For the text-containing cell, return its midpoint in [X, Y] coordinate format. 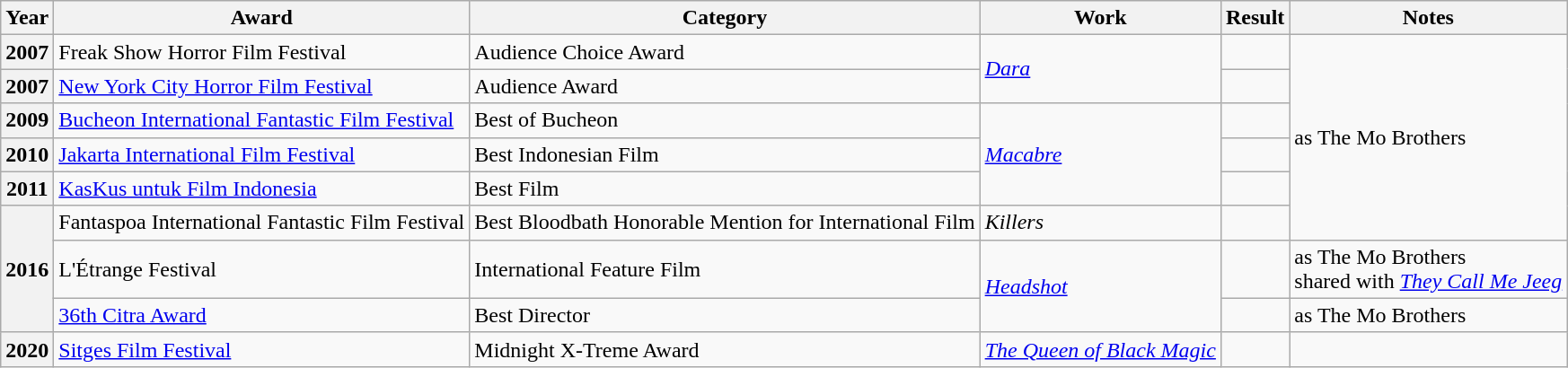
Sitges Film Festival [262, 349]
2010 [27, 154]
2016 [27, 269]
as The Mo Brothersshared with They Call Me Jeeg [1428, 269]
Bucheon International Fantastic Film Festival [262, 120]
Audience Award [725, 86]
Midnight X-Treme Award [725, 349]
L'Étrange Festival [262, 269]
Result [1255, 18]
Dara [1100, 69]
Best Director [725, 315]
Headshot [1100, 285]
KasKus untuk Film Indonesia [262, 188]
Best Film [725, 188]
Fantaspoa International Fantastic Film Festival [262, 223]
36th Citra Award [262, 315]
2020 [27, 349]
Award [262, 18]
2011 [27, 188]
New York City Horror Film Festival [262, 86]
Audience Choice Award [725, 52]
Jakarta International Film Festival [262, 154]
Best Indonesian Film [725, 154]
Category [725, 18]
Work [1100, 18]
Macabre [1100, 154]
The Queen of Black Magic [1100, 349]
Notes [1428, 18]
Freak Show Horror Film Festival [262, 52]
Best Bloodbath Honorable Mention for International Film [725, 223]
Year [27, 18]
2009 [27, 120]
Best of Bucheon [725, 120]
Killers [1100, 223]
International Feature Film [725, 269]
